Detect which cell encompasses the target text, then output its (X, Y) center coordinate. 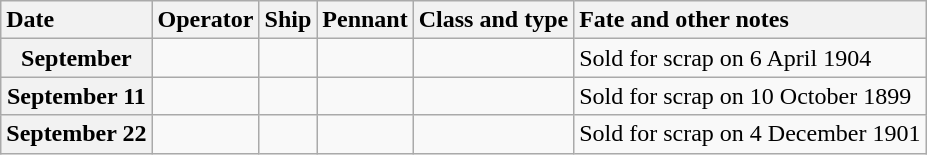
Sold for scrap on 10 October 1899 (750, 96)
Operator (206, 20)
September (76, 58)
September 11 (76, 96)
Class and type (493, 20)
Sold for scrap on 4 December 1901 (750, 134)
Pennant (365, 20)
Sold for scrap on 6 April 1904 (750, 58)
September 22 (76, 134)
Fate and other notes (750, 20)
Ship (288, 20)
Date (76, 20)
